Return (X, Y) of the center of cell containing provided text 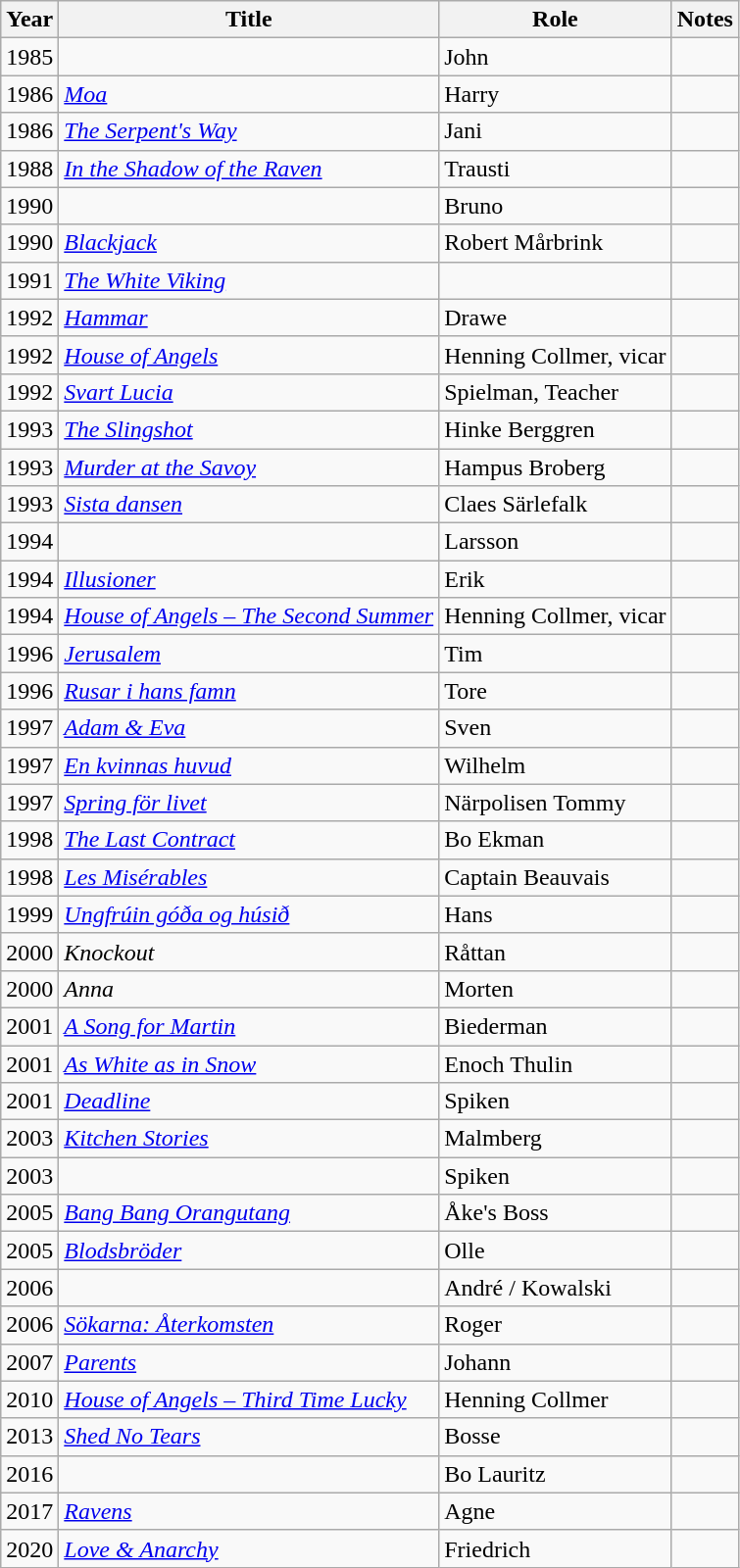
Spring för livet (249, 803)
Sista dansen (249, 505)
Kitchen Stories (249, 1139)
Larsson (555, 542)
Bo Ekman (555, 840)
Anna (249, 989)
Malmberg (555, 1139)
Notes (705, 20)
Johann (555, 1362)
Captain Beauvais (555, 877)
Hammar (249, 318)
Åke's Boss (555, 1213)
Robert Mårbrink (555, 243)
Year (29, 20)
Närpolisen Tommy (555, 803)
2016 (29, 1474)
A Song for Martin (249, 1026)
Biederman (555, 1026)
Drawe (555, 318)
Olle (555, 1250)
Ungfrúin góða og húsið (249, 914)
Agne (555, 1511)
Adam & Eva (249, 728)
Deadline (249, 1102)
Murder at the Savoy (249, 467)
Hinke Berggren (555, 429)
Parents (249, 1362)
Bosse (555, 1437)
Tore (555, 691)
Sven (555, 728)
Råttan (555, 952)
Rusar i hans famn (249, 691)
En kvinnas huvud (249, 765)
1985 (29, 57)
Svart Lucia (249, 392)
Jani (555, 131)
Erik (555, 579)
Friedrich (555, 1548)
Knockout (249, 952)
Trausti (555, 169)
Claes Särlefalk (555, 505)
Blackjack (249, 243)
House of Angels – The Second Summer (249, 616)
House of Angels (249, 355)
The Last Contract (249, 840)
2007 (29, 1362)
Tim (555, 654)
Enoch Thulin (555, 1063)
Bo Lauritz (555, 1474)
John (555, 57)
Illusioner (249, 579)
2017 (29, 1511)
2010 (29, 1399)
In the Shadow of the Raven (249, 169)
Morten (555, 989)
André / Kowalski (555, 1288)
Bang Bang Orangutang (249, 1213)
The Serpent's Way (249, 131)
The White Viking (249, 280)
The Slingshot (249, 429)
House of Angels – Third Time Lucky (249, 1399)
Spielman, Teacher (555, 392)
Title (249, 20)
Shed No Tears (249, 1437)
Jerusalem (249, 654)
Roger (555, 1325)
Hans (555, 914)
Wilhelm (555, 765)
Hampus Broberg (555, 467)
Les Misérables (249, 877)
As White as in Snow (249, 1063)
1988 (29, 169)
Bruno (555, 206)
1999 (29, 914)
Sökarna: Återkomsten (249, 1325)
Harry (555, 94)
2020 (29, 1548)
Moa (249, 94)
Ravens (249, 1511)
Role (555, 20)
2013 (29, 1437)
Henning Collmer (555, 1399)
Love & Anarchy (249, 1548)
1991 (29, 280)
Blodsbröder (249, 1250)
